Identify which cell holds the provided text, then report its (x, y) central coordinate. 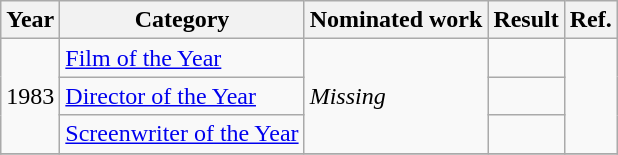
Result (526, 20)
Ref. (590, 20)
Screenwriter of the Year (182, 134)
Year (30, 20)
Film of the Year (182, 58)
Nominated work (396, 20)
Missing (396, 96)
1983 (30, 96)
Director of the Year (182, 96)
Category (182, 20)
